Pinpoint the cell where the given text exists, returning its [x, y] midpoint coordinate. 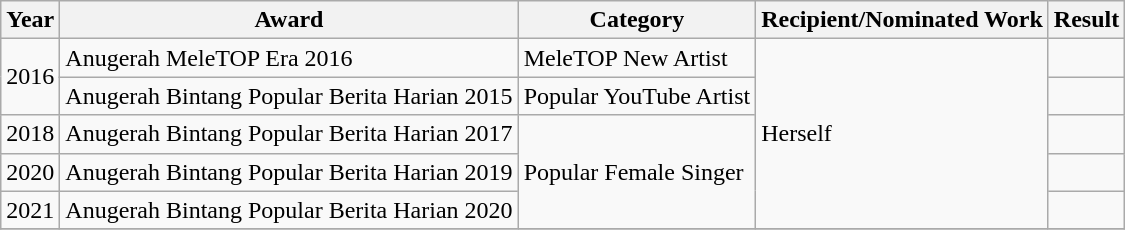
Anugerah Bintang Popular Berita Harian 2020 [289, 210]
Recipient/Nominated Work [902, 20]
2021 [30, 210]
Herself [902, 134]
2016 [30, 77]
2020 [30, 172]
Anugerah MeleTOP Era 2016 [289, 58]
Anugerah Bintang Popular Berita Harian 2019 [289, 172]
Popular Female Singer [637, 172]
Anugerah Bintang Popular Berita Harian 2017 [289, 134]
Category [637, 20]
Anugerah Bintang Popular Berita Harian 2015 [289, 96]
2018 [30, 134]
Popular YouTube Artist [637, 96]
MeleTOP New Artist [637, 58]
Result [1086, 20]
Year [30, 20]
Award [289, 20]
